Output the [X, Y] coordinate of the center of the cell containing the given text.  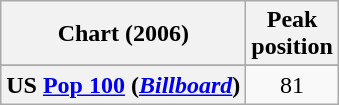
81 [292, 85]
Chart (2006) [124, 34]
US Pop 100 (Billboard) [124, 85]
Peakposition [292, 34]
